Find where the given text appears and provide that cell's center as [X, Y] coordinate. 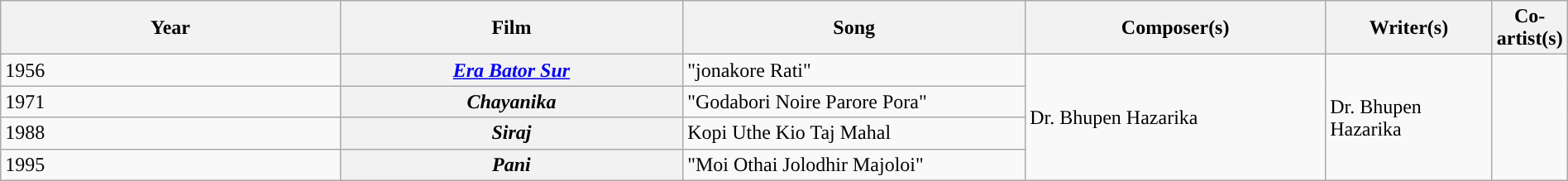
Year [170, 28]
"jonakore Rati" [854, 70]
Kopi Uthe Kio Taj Mahal [854, 133]
Composer(s) [1176, 28]
Siraj [511, 133]
1956 [170, 70]
1988 [170, 133]
1971 [170, 102]
"Godabori Noire Parore Pora" [854, 102]
"Moi Othai Jolodhir Majoloi" [854, 164]
Chayanika [511, 102]
Film [511, 28]
Writer(s) [1409, 28]
Pani [511, 164]
Song [854, 28]
Era Bator Sur [511, 70]
1995 [170, 164]
Co-artist(s) [1530, 28]
